Determine the [X, Y] coordinate at the center of the cell enclosing the given text.  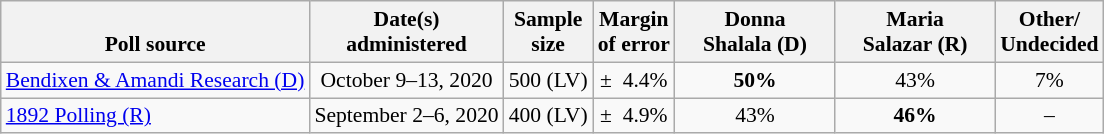
MariaSalazar (R) [915, 32]
Bendixen & Amandi Research (D) [156, 80]
September 2–6, 2020 [406, 116]
46% [915, 116]
7% [1049, 80]
400 (LV) [548, 116]
Date(s)administered [406, 32]
Marginof error [634, 32]
DonnaShalala (D) [755, 32]
± 4.9% [634, 116]
500 (LV) [548, 80]
Poll source [156, 32]
Other/Undecided [1049, 32]
– [1049, 116]
50% [755, 80]
October 9–13, 2020 [406, 80]
1892 Polling (R) [156, 116]
Samplesize [548, 32]
± 4.4% [634, 80]
